Pinpoint the cell where the given text exists, returning its (x, y) midpoint coordinate. 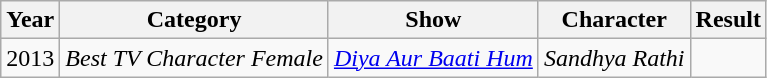
Year (30, 20)
2013 (30, 58)
Show (433, 20)
Diya Aur Baati Hum (433, 58)
Result (728, 20)
Character (614, 20)
Sandhya Rathi (614, 58)
Category (194, 20)
Best TV Character Female (194, 58)
